Identify which cell holds the provided text, then report its (x, y) central coordinate. 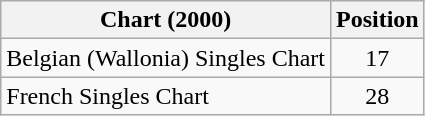
Chart (2000) (166, 20)
Position (377, 20)
17 (377, 58)
French Singles Chart (166, 96)
28 (377, 96)
Belgian (Wallonia) Singles Chart (166, 58)
